Return the (x, y) coordinate for the center point of the cell that contains the specified text.  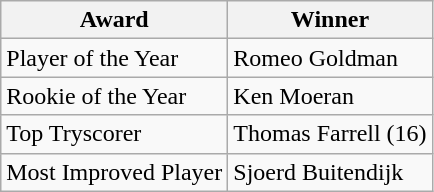
Rookie of the Year (114, 96)
Ken Moeran (330, 96)
Thomas Farrell (16) (330, 134)
Most Improved Player (114, 172)
Top Tryscorer (114, 134)
Winner (330, 20)
Sjoerd Buitendijk (330, 172)
Romeo Goldman (330, 58)
Award (114, 20)
Player of the Year (114, 58)
